Provide the (x, y) coordinate of the cell's center where the given text is located.  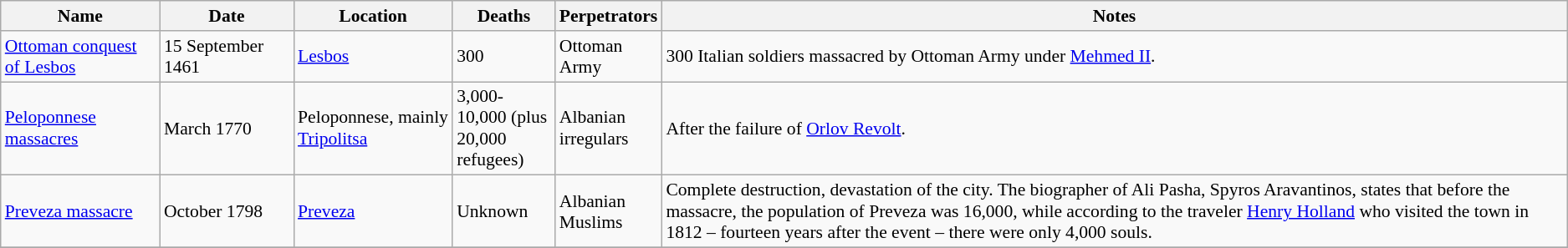
Peloponnese, mainly Tripolitsa (373, 129)
15 September 1461 (227, 57)
Lesbos (373, 57)
Albanian irregulars (609, 129)
Preveza massacre (80, 212)
3,000-10,000 (plus 20,000 refugees) (503, 129)
March 1770 (227, 129)
After the failure of Orlov Revolt. (1114, 129)
Preveza (373, 212)
Albanian Muslims (609, 212)
Location (373, 16)
Peloponnese massacres (80, 129)
October 1798 (227, 212)
Ottoman conquest of Lesbos (80, 57)
Ottoman Army (609, 57)
Notes (1114, 16)
300 Italian soldiers massacred by Ottoman Army under Mehmed II. (1114, 57)
Unknown (503, 212)
Name (80, 16)
Date (227, 16)
Deaths (503, 16)
300 (503, 57)
Perpetrators (609, 16)
